Return (x, y) of the center of cell containing provided text 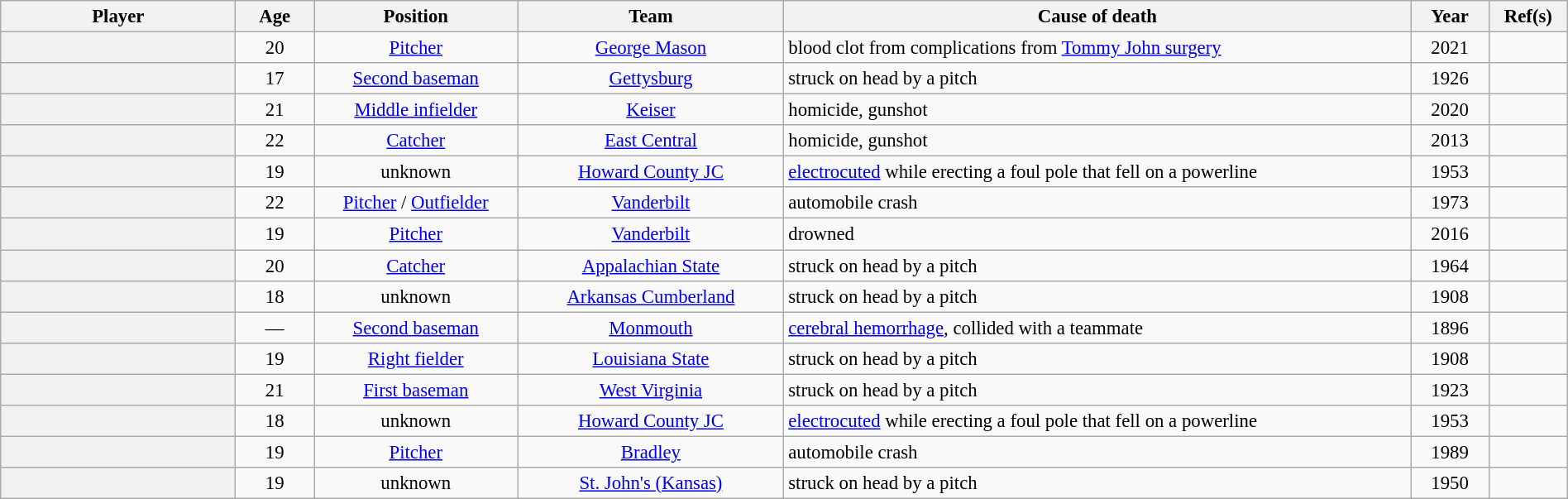
Age (275, 17)
2021 (1451, 48)
1964 (1451, 266)
1950 (1451, 483)
1923 (1451, 390)
West Virginia (651, 390)
blood clot from complications from Tommy John surgery (1097, 48)
Gettysburg (651, 79)
1973 (1451, 203)
2016 (1451, 234)
Cause of death (1097, 17)
First baseman (416, 390)
George Mason (651, 48)
Louisiana State (651, 358)
Bradley (651, 452)
Monmouth (651, 328)
Ref(s) (1528, 17)
Middle infielder (416, 110)
1989 (1451, 452)
Team (651, 17)
2020 (1451, 110)
cerebral hemorrhage, collided with a teammate (1097, 328)
Player (118, 17)
Appalachian State (651, 266)
St. John's (Kansas) (651, 483)
1896 (1451, 328)
Position (416, 17)
2013 (1451, 141)
Pitcher / Outfielder (416, 203)
Keiser (651, 110)
Year (1451, 17)
drowned (1097, 234)
— (275, 328)
17 (275, 79)
East Central (651, 141)
Arkansas Cumberland (651, 296)
Right fielder (416, 358)
1926 (1451, 79)
